Scan for the cell matching the given text and deliver its [x, y] coordinate at center. 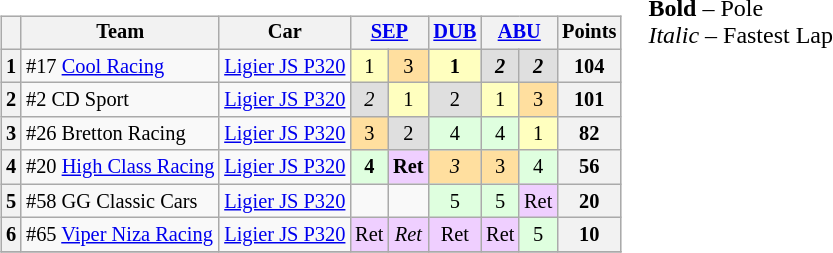
104 [589, 66]
Car [284, 33]
#2 CD Sport [120, 100]
Team [120, 33]
#20 High Class Racing [120, 167]
Points [589, 33]
82 [589, 134]
#58 GG Classic Cars [120, 201]
56 [589, 167]
101 [589, 100]
20 [589, 201]
10 [589, 235]
DUB [454, 33]
6 [11, 235]
#26 Bretton Racing [120, 134]
#17 Cool Racing [120, 66]
ABU [519, 33]
#65 Viper Niza Racing [120, 235]
SEP [389, 33]
